Detect which cell encompasses the target text, then output its (X, Y) center coordinate. 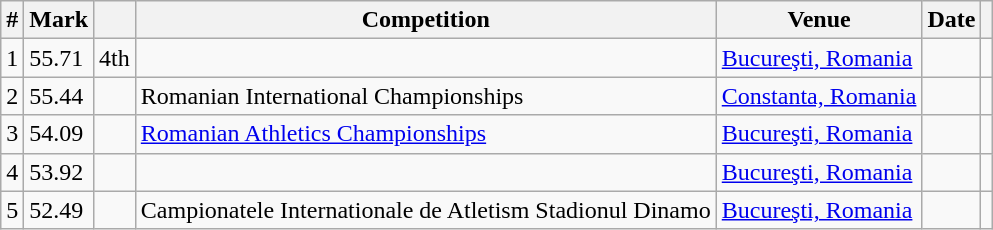
5 (12, 210)
1 (12, 58)
3 (12, 134)
Competition (426, 20)
2 (12, 96)
# (12, 20)
Date (952, 20)
52.49 (59, 210)
4 (12, 172)
54.09 (59, 134)
55.71 (59, 58)
Romanian Athletics Championships (426, 134)
55.44 (59, 96)
Campionatele Internationale de Atletism Stadionul Dinamo (426, 210)
53.92 (59, 172)
Venue (819, 20)
Mark (59, 20)
Constanta, Romania (819, 96)
4th (115, 58)
Romanian International Championships (426, 96)
